Return [X, Y] of the center of cell containing provided text 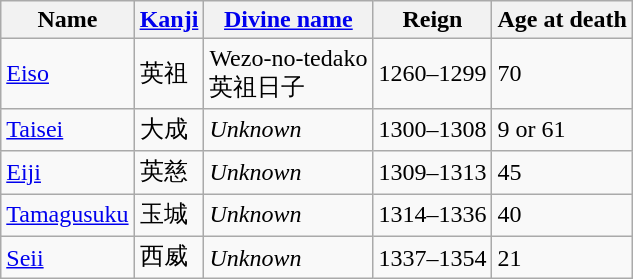
西威 [169, 258]
Wezo-no-tedako英祖日子 [288, 74]
Eiji [68, 172]
1260–1299 [432, 74]
大成 [169, 130]
21 [562, 258]
Reign [432, 20]
1309–1313 [432, 172]
玉城 [169, 216]
45 [562, 172]
Eiso [68, 74]
Taisei [68, 130]
Name [68, 20]
Divine name [288, 20]
英祖 [169, 74]
Age at death [562, 20]
70 [562, 74]
Kanji [169, 20]
1300–1308 [432, 130]
Tamagusuku [68, 216]
40 [562, 216]
Seii [68, 258]
1314–1336 [432, 216]
1337–1354 [432, 258]
9 or 61 [562, 130]
英慈 [169, 172]
